Scan for the cell matching the given text and deliver its [X, Y] coordinate at center. 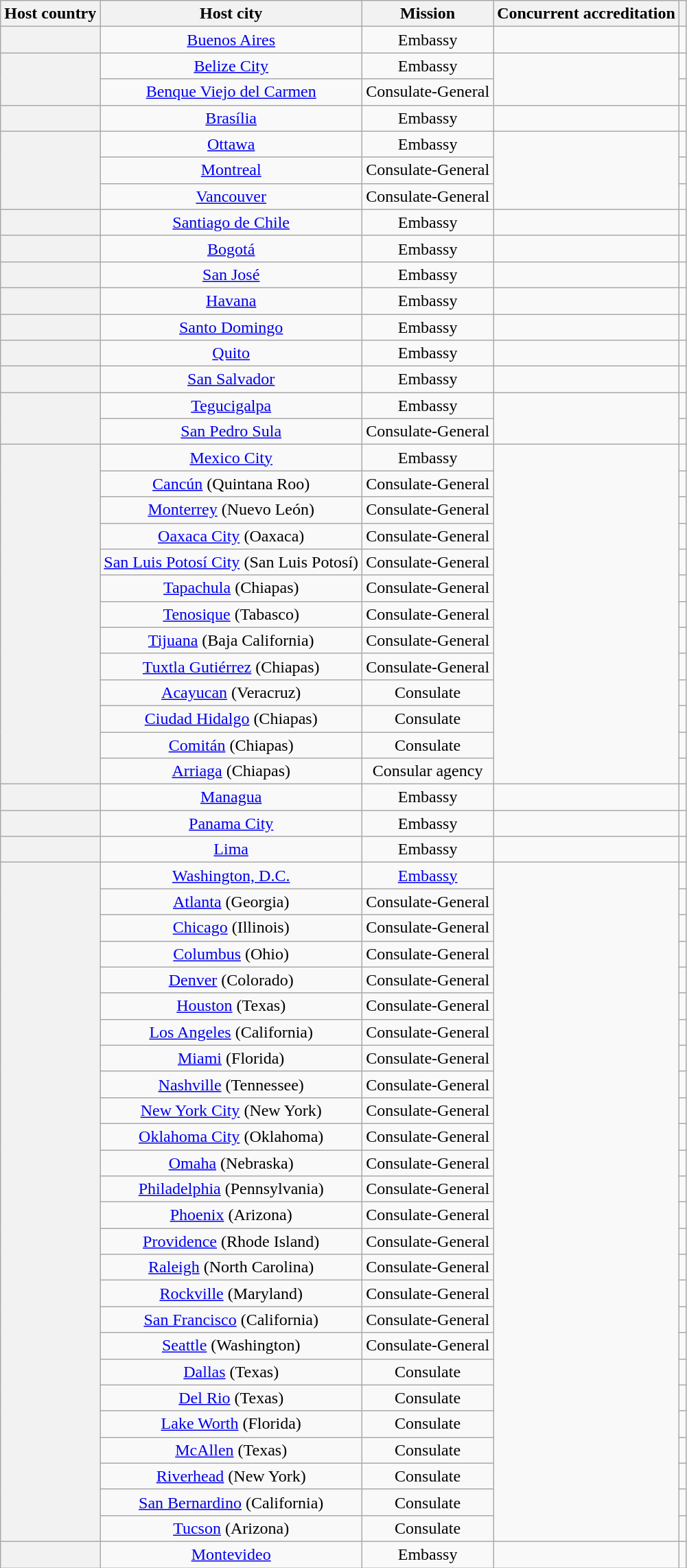
Havana [231, 301]
Columbus (Ohio) [231, 954]
Vancouver [231, 196]
Santiago de Chile [231, 222]
Riverhead (New York) [231, 1476]
Tucson (Arizona) [231, 1528]
Mission [428, 14]
Host country [51, 14]
Comitán (Chiapas) [231, 745]
Miami (Florida) [231, 1058]
San Bernardino (California) [231, 1502]
Seattle (Washington) [231, 1346]
Dallas (Texas) [231, 1372]
Mexico City [231, 458]
Concurrent accreditation [586, 14]
Atlanta (Georgia) [231, 902]
Chicago (Illinois) [231, 928]
Host city [231, 14]
Omaha (Nebraska) [231, 1163]
Acayucan (Veracruz) [231, 692]
Brasília [231, 118]
Oklahoma City (Oklahoma) [231, 1136]
Philadelphia (Pennsylvania) [231, 1189]
Montevideo [231, 1554]
Consular agency [428, 771]
Tijuana (Baja California) [231, 640]
Panama City [231, 823]
Managua [231, 797]
Lima [231, 850]
Arriaga (Chiapas) [231, 771]
San Pedro Sula [231, 432]
Montreal [231, 170]
Belize City [231, 66]
Phoenix (Arizona) [231, 1215]
San José [231, 274]
Buenos Aires [231, 40]
Washington, D.C. [231, 876]
Tapachula (Chiapas) [231, 588]
Providence (Rhode Island) [231, 1241]
San Francisco (California) [231, 1320]
Ottawa [231, 144]
Quito [231, 353]
Monterrey (Nuevo León) [231, 510]
Ciudad Hidalgo (Chiapas) [231, 718]
Santo Domingo [231, 327]
Lake Worth (Florida) [231, 1424]
Denver (Colorado) [231, 980]
Los Angeles (California) [231, 1032]
New York City (New York) [231, 1110]
Tenosique (Tabasco) [231, 614]
Tuxtla Gutiérrez (Chiapas) [231, 666]
Del Rio (Texas) [231, 1398]
San Salvador [231, 379]
Oaxaca City (Oaxaca) [231, 536]
Houston (Texas) [231, 1006]
Raleigh (North Carolina) [231, 1267]
Tegucigalpa [231, 406]
Nashville (Tennessee) [231, 1084]
Bogotá [231, 248]
Rockville (Maryland) [231, 1294]
Cancún (Quintana Roo) [231, 484]
Benque Viejo del Carmen [231, 92]
San Luis Potosí City (San Luis Potosí) [231, 562]
McAllen (Texas) [231, 1450]
